Pinpoint the cell where the given text exists, returning its (X, Y) midpoint coordinate. 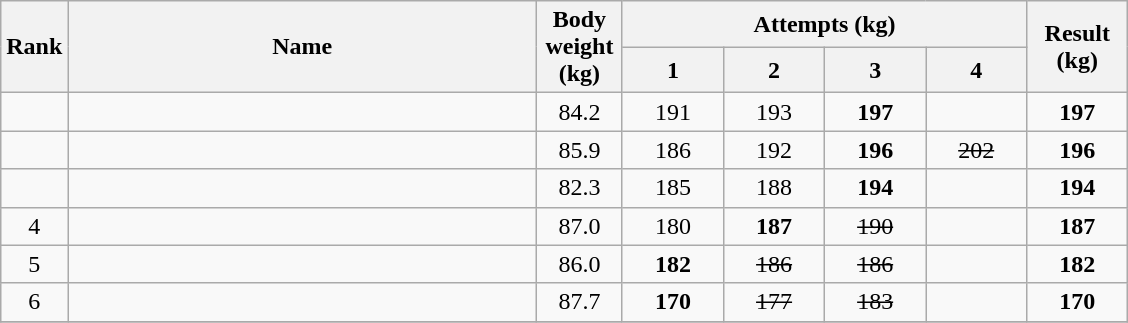
180 (672, 226)
191 (672, 112)
202 (976, 150)
2 (774, 70)
6 (34, 302)
193 (774, 112)
Attempts (kg) (824, 24)
185 (672, 188)
3 (876, 70)
177 (774, 302)
1 (672, 70)
84.2 (579, 112)
190 (876, 226)
86.0 (579, 264)
82.3 (579, 188)
Result (kg) (1078, 47)
5 (34, 264)
85.9 (579, 150)
188 (774, 188)
Rank (34, 47)
Body weight (kg) (579, 47)
87.7 (579, 302)
183 (876, 302)
192 (774, 150)
87.0 (579, 226)
Name (302, 47)
